Return [x, y] of the center of cell containing provided text 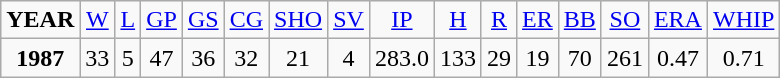
CG [246, 20]
32 [246, 58]
36 [203, 58]
33 [98, 58]
SHO [298, 20]
4 [349, 58]
70 [580, 58]
ER [538, 20]
133 [458, 58]
1987 [40, 58]
0.47 [678, 58]
YEAR [40, 20]
SV [349, 20]
GS [203, 20]
21 [298, 58]
5 [128, 58]
SO [624, 20]
ERA [678, 20]
L [128, 20]
GP [162, 20]
19 [538, 58]
283.0 [402, 58]
IP [402, 20]
R [498, 20]
29 [498, 58]
0.71 [743, 58]
261 [624, 58]
W [98, 20]
WHIP [743, 20]
H [458, 20]
BB [580, 20]
47 [162, 58]
